Pinpoint the cell where the given text exists, returning its (X, Y) midpoint coordinate. 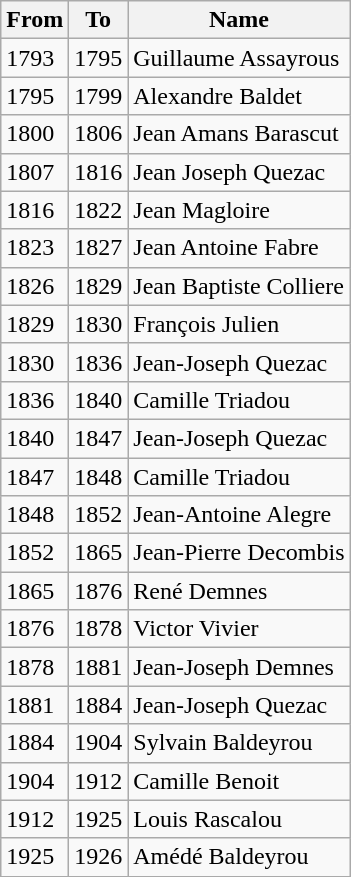
François Julien (239, 324)
Guillaume Assayrous (239, 58)
Jean Joseph Quezac (239, 172)
1806 (98, 134)
Alexandre Baldet (239, 96)
1800 (35, 134)
Jean Antoine Fabre (239, 248)
Jean Baptiste Colliere (239, 286)
1926 (98, 857)
1823 (35, 248)
1799 (98, 96)
Jean-Joseph Demnes (239, 667)
Sylvain Baldeyrou (239, 743)
Camille Benoit (239, 781)
Amédé Baldeyrou (239, 857)
1807 (35, 172)
From (35, 20)
Jean-Antoine Alegre (239, 515)
1793 (35, 58)
Name (239, 20)
Louis Rascalou (239, 819)
1827 (98, 248)
1826 (35, 286)
René Demnes (239, 591)
Jean-Pierre Decombis (239, 553)
To (98, 20)
Jean Amans Barascut (239, 134)
Victor Vivier (239, 629)
1822 (98, 210)
Jean Magloire (239, 210)
